From the cell containing the given text, extract its center point as [x, y] coordinate. 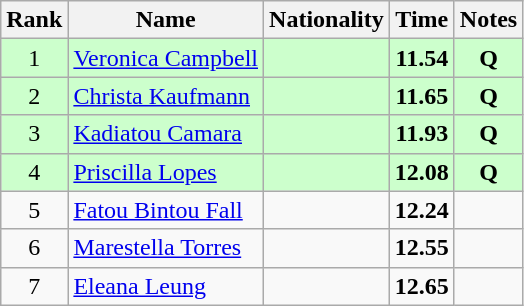
Fatou Bintou Fall [166, 210]
Time [422, 20]
Rank [34, 20]
Christa Kaufmann [166, 96]
Veronica Campbell [166, 58]
Eleana Leung [166, 286]
11.93 [422, 134]
12.55 [422, 248]
12.24 [422, 210]
Notes [488, 20]
Nationality [327, 20]
Marestella Torres [166, 248]
12.65 [422, 286]
3 [34, 134]
6 [34, 248]
4 [34, 172]
11.54 [422, 58]
Priscilla Lopes [166, 172]
11.65 [422, 96]
5 [34, 210]
12.08 [422, 172]
Name [166, 20]
Kadiatou Camara [166, 134]
1 [34, 58]
7 [34, 286]
2 [34, 96]
